For the text-containing cell, return its midpoint in (X, Y) coordinate format. 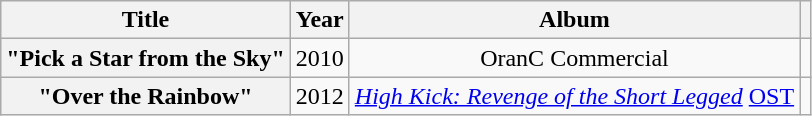
"Pick a Star from the Sky" (146, 58)
Album (574, 20)
Year (320, 20)
OranC Commercial (574, 58)
High Kick: Revenge of the Short Legged OST (574, 96)
2012 (320, 96)
2010 (320, 58)
"Over the Rainbow" (146, 96)
Title (146, 20)
